Identify which cell holds the provided text, then report its [x, y] central coordinate. 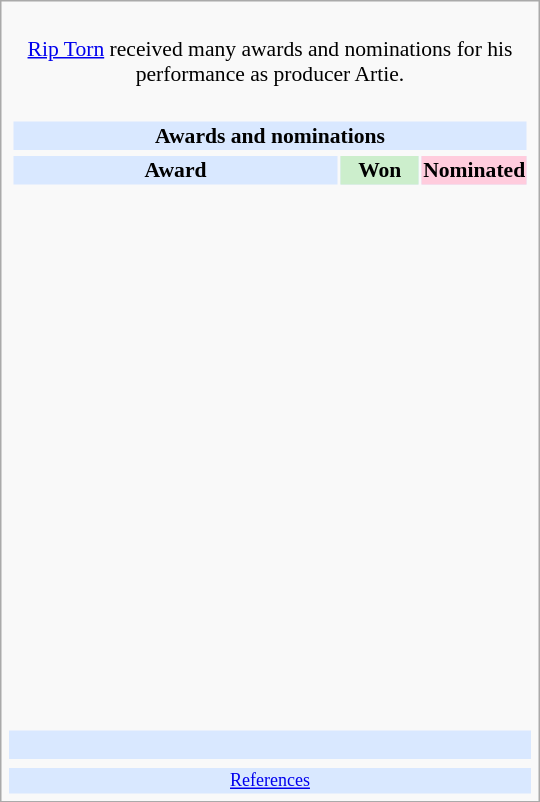
Awards and nominations [270, 135]
Awards and nominations Award Won Nominated [270, 409]
References [270, 781]
Nominated [474, 170]
Award [175, 170]
Won [380, 170]
Rip Torn received many awards and nominations for his performance as producer Artie. [270, 49]
